Locate the cell with the specified text and output its (X, Y) center coordinate. 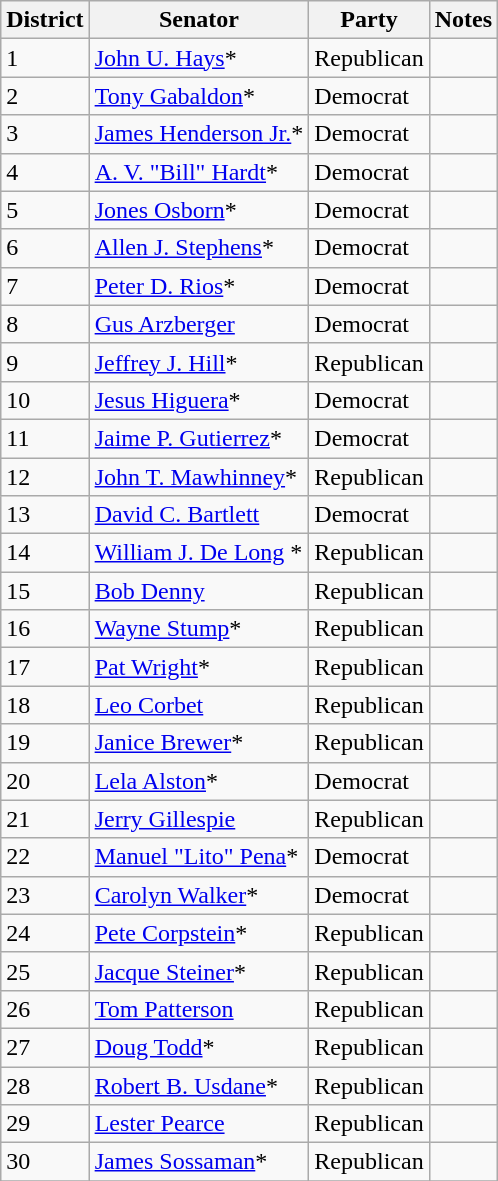
2 (45, 96)
Janice Brewer* (199, 743)
4 (45, 172)
13 (45, 515)
26 (45, 1009)
16 (45, 629)
Notes (463, 20)
28 (45, 1085)
Jesus Higuera* (199, 400)
19 (45, 743)
Manuel "Lito" Pena* (199, 857)
17 (45, 667)
11 (45, 438)
Peter D. Rios* (199, 286)
Doug Todd* (199, 1047)
20 (45, 781)
District (45, 20)
Jaime P. Gutierrez* (199, 438)
21 (45, 819)
Jeffrey J. Hill* (199, 362)
8 (45, 324)
Carolyn Walker* (199, 895)
30 (45, 1162)
Bob Denny (199, 591)
Senator (199, 20)
10 (45, 400)
14 (45, 553)
Jerry Gillespie (199, 819)
15 (45, 591)
Lester Pearce (199, 1124)
Gus Arzberger (199, 324)
3 (45, 134)
23 (45, 895)
Party (369, 20)
David C. Bartlett (199, 515)
9 (45, 362)
John U. Hays* (199, 58)
Lela Alston* (199, 781)
29 (45, 1124)
James Sossaman* (199, 1162)
Wayne Stump* (199, 629)
7 (45, 286)
18 (45, 705)
Leo Corbet (199, 705)
Tom Patterson (199, 1009)
27 (45, 1047)
Jacque Steiner* (199, 971)
6 (45, 248)
22 (45, 857)
Pat Wright* (199, 667)
Tony Gabaldon* (199, 96)
Robert B. Usdane* (199, 1085)
24 (45, 933)
A. V. "Bill" Hardt* (199, 172)
5 (45, 210)
25 (45, 971)
James Henderson Jr.* (199, 134)
1 (45, 58)
Allen J. Stephens* (199, 248)
12 (45, 477)
Pete Corpstein* (199, 933)
Jones Osborn* (199, 210)
William J. De Long * (199, 553)
John T. Mawhinney* (199, 477)
